Capture the cell that displays the provided text and extract its (x, y) central coordinate. 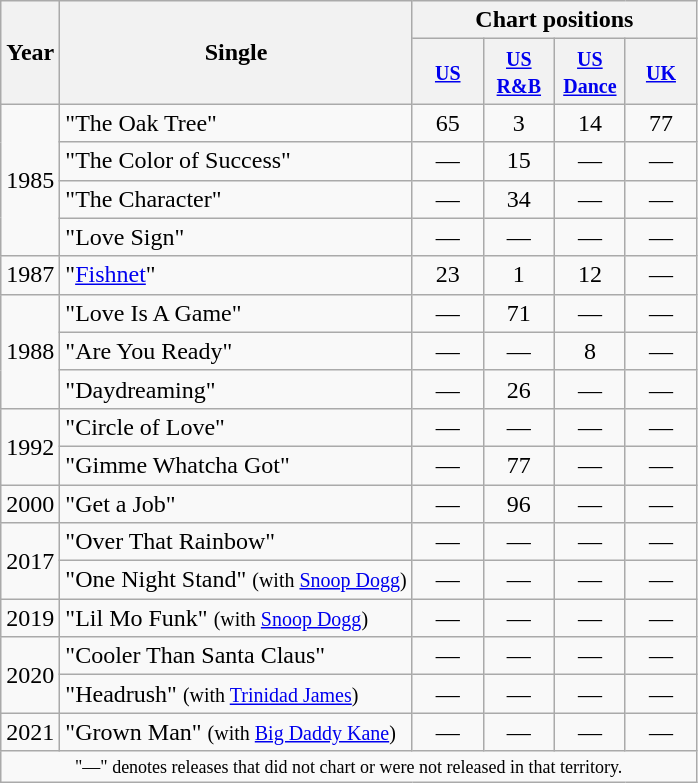
USDance (590, 72)
23 (448, 275)
"Grown Man" (with Big Daddy Kane) (236, 732)
"The Color of Success" (236, 161)
"Are You Ready" (236, 351)
"Get a Job" (236, 503)
"Headrush" (with Trinidad James) (236, 694)
2020 (30, 675)
UK (660, 72)
2000 (30, 503)
1992 (30, 446)
USR&B (518, 72)
34 (518, 199)
Single (236, 52)
14 (590, 123)
8 (590, 351)
Year (30, 52)
"The Oak Tree" (236, 123)
15 (518, 161)
26 (518, 389)
1987 (30, 275)
3 (518, 123)
"—" denotes releases that did not chart or were not released in that territory. (349, 766)
"Cooler Than Santa Claus" (236, 656)
"Daydreaming" (236, 389)
2017 (30, 561)
"Lil Mo Funk" (with Snoop Dogg) (236, 618)
"The Character" (236, 199)
"Love Is A Game" (236, 313)
Chart positions (554, 20)
US (448, 72)
1988 (30, 351)
2019 (30, 618)
65 (448, 123)
12 (590, 275)
"Gimme Whatcha Got" (236, 465)
1 (518, 275)
71 (518, 313)
"Over That Rainbow" (236, 542)
2021 (30, 732)
"One Night Stand" (with Snoop Dogg) (236, 580)
96 (518, 503)
"Circle of Love" (236, 427)
1985 (30, 180)
"Fishnet" (236, 275)
"Love Sign" (236, 237)
